Determine the (X, Y) coordinate at the center of the cell enclosing the given text.  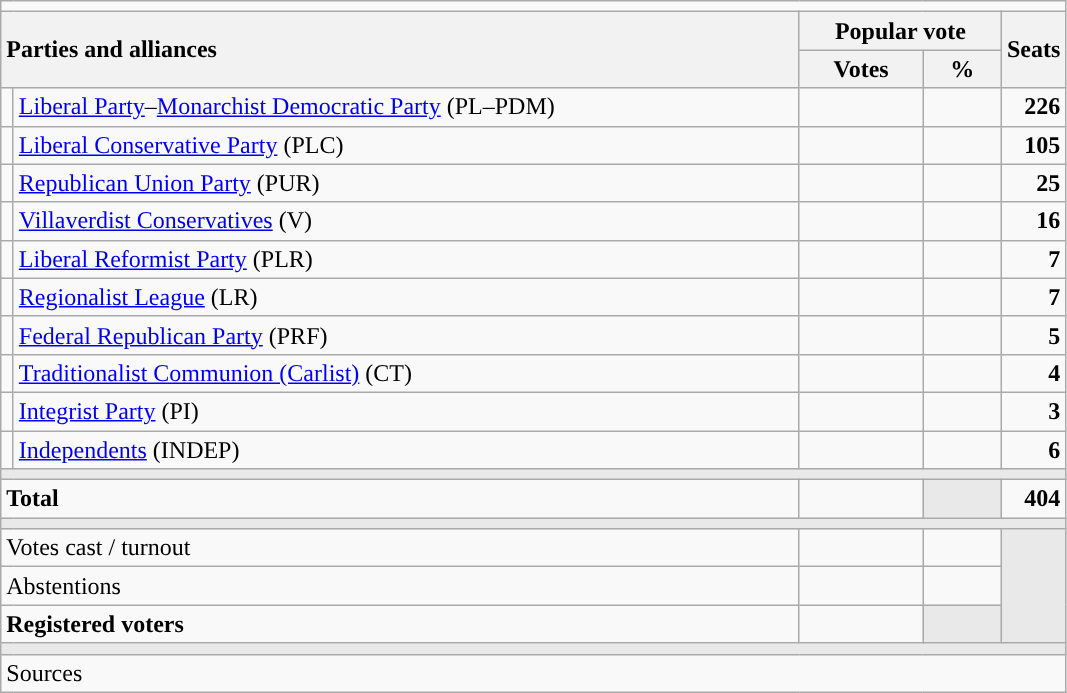
Federal Republican Party (PRF) (406, 335)
16 (1033, 221)
Villaverdist Conservatives (V) (406, 221)
5 (1033, 335)
Seats (1033, 50)
404 (1033, 499)
Independents (INDEP) (406, 449)
105 (1033, 145)
6 (1033, 449)
25 (1033, 183)
Regionalist League (LR) (406, 297)
4 (1033, 373)
Registered voters (400, 624)
Liberal Party–Monarchist Democratic Party (PL–PDM) (406, 107)
Abstentions (400, 586)
Liberal Reformist Party (PLR) (406, 259)
Liberal Conservative Party (PLC) (406, 145)
Traditionalist Communion (Carlist) (CT) (406, 373)
Votes cast / turnout (400, 548)
Republican Union Party (PUR) (406, 183)
Total (400, 499)
226 (1033, 107)
Popular vote (900, 31)
Parties and alliances (400, 50)
Integrist Party (PI) (406, 411)
3 (1033, 411)
Votes (861, 69)
Sources (534, 673)
% (962, 69)
